Extract the [X, Y] coordinate from the center of the cell holding the provided text.  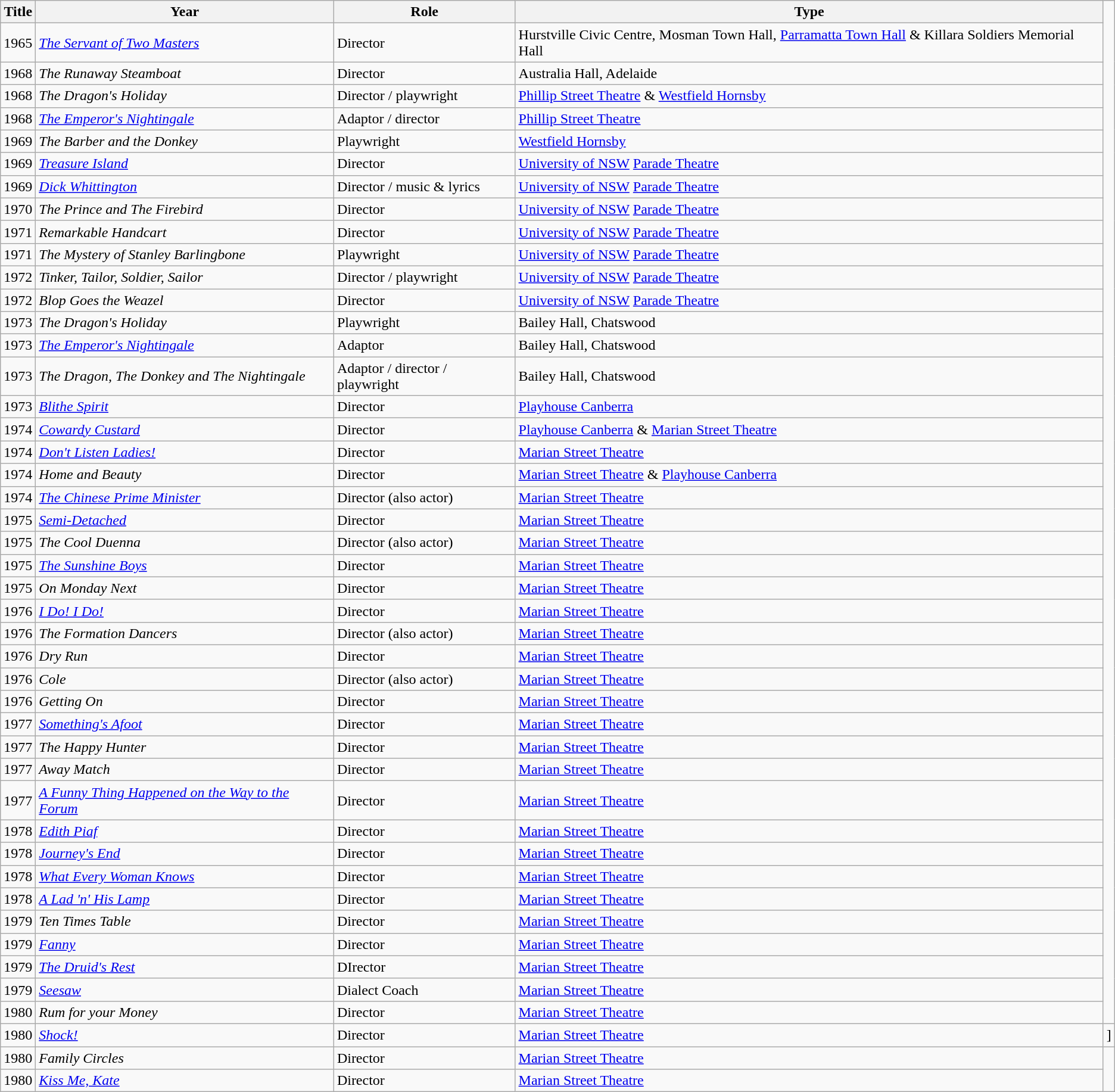
Playhouse Canberra [809, 407]
Cole [185, 679]
The Happy Hunter [185, 747]
The Dragon, The Donkey and The Nightingale [185, 377]
Shock! [185, 1035]
The Chinese Prime Minister [185, 497]
Rum for your Money [185, 1012]
Away Match [185, 770]
Kiss Me, Kate [185, 1081]
Edith Piaf [185, 831]
Remarkable Handcart [185, 232]
Semi-Detached [185, 520]
Fanny [185, 944]
Treasure Island [185, 164]
Adaptor / director [424, 119]
Cowardy Custard [185, 430]
Playhouse Canberra & Marian Street Theatre [809, 430]
Ten Times Table [185, 922]
Phillip Street Theatre [809, 119]
On Monday Next [185, 588]
1965 [18, 43]
The Servant of Two Masters [185, 43]
What Every Woman Knows [185, 876]
Seesaw [185, 990]
Something's Afoot [185, 724]
Home and Beauty [185, 475]
Blithe Spirit [185, 407]
Role [424, 12]
Year [185, 12]
A Lad 'n' His Lamp [185, 899]
Getting On [185, 702]
The Cool Duenna [185, 543]
Journey's End [185, 854]
The Prince and The Firebird [185, 209]
Hurstville Civic Centre, Mosman Town Hall, Parramatta Town Hall & Killara Soldiers Memorial Hall [809, 43]
Australia Hall, Adelaide [809, 73]
Don't Listen Ladies! [185, 452]
Adaptor / director / playwright [424, 377]
Type [809, 12]
Director / music & lyrics [424, 186]
The Sunshine Boys [185, 565]
Marian Street Theatre & Playhouse Canberra [809, 475]
Tinker, Tailor, Soldier, Sailor [185, 277]
Dry Run [185, 656]
1970 [18, 209]
The Runaway Steamboat [185, 73]
Dialect Coach [424, 990]
I Do! I Do! [185, 611]
Adaptor [424, 346]
] [1109, 1035]
Phillip Street Theatre & Westfield Hornsby [809, 96]
The Mystery of Stanley Barlingbone [185, 254]
Dick Whittington [185, 186]
Family Circles [185, 1057]
The Barber and the Donkey [185, 141]
Blop Goes the Weazel [185, 300]
Title [18, 12]
The Formation Dancers [185, 633]
DIrector [424, 967]
Westfield Hornsby [809, 141]
A Funny Thing Happened on the Way to the Forum [185, 801]
The Druid's Rest [185, 967]
